Extract the [X, Y] coordinate from the center of the cell holding the provided text.  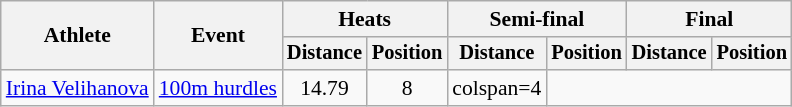
Semi-final [536, 19]
Irina Velihanova [78, 88]
Athlete [78, 36]
Event [218, 36]
100m hurdles [218, 88]
Heats [364, 19]
8 [407, 88]
14.79 [324, 88]
Final [710, 19]
colspan=4 [496, 88]
